Scan for the cell matching the given text and deliver its [x, y] coordinate at center. 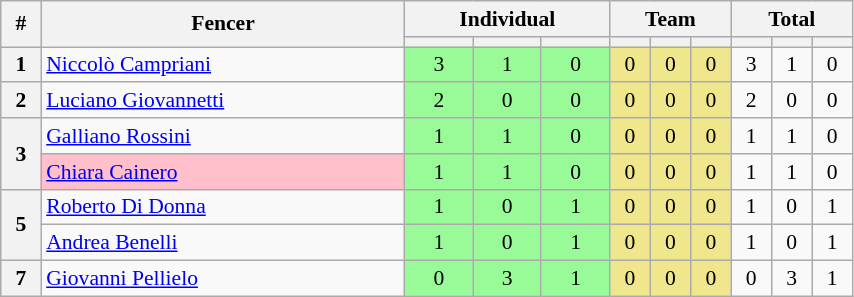
# [21, 24]
Luciano Giovannetti [223, 101]
Galliano Rossini [223, 136]
Andrea Benelli [223, 243]
7 [21, 279]
Niccolò Campriani [223, 65]
Individual [508, 19]
Giovanni Pellielo [223, 279]
Team [670, 19]
Fencer [223, 24]
Chiara Cainero [223, 172]
5 [21, 224]
Roberto Di Donna [223, 207]
Total [792, 19]
